Search for the cell housing the specified text and yield its [X, Y] center coordinate. 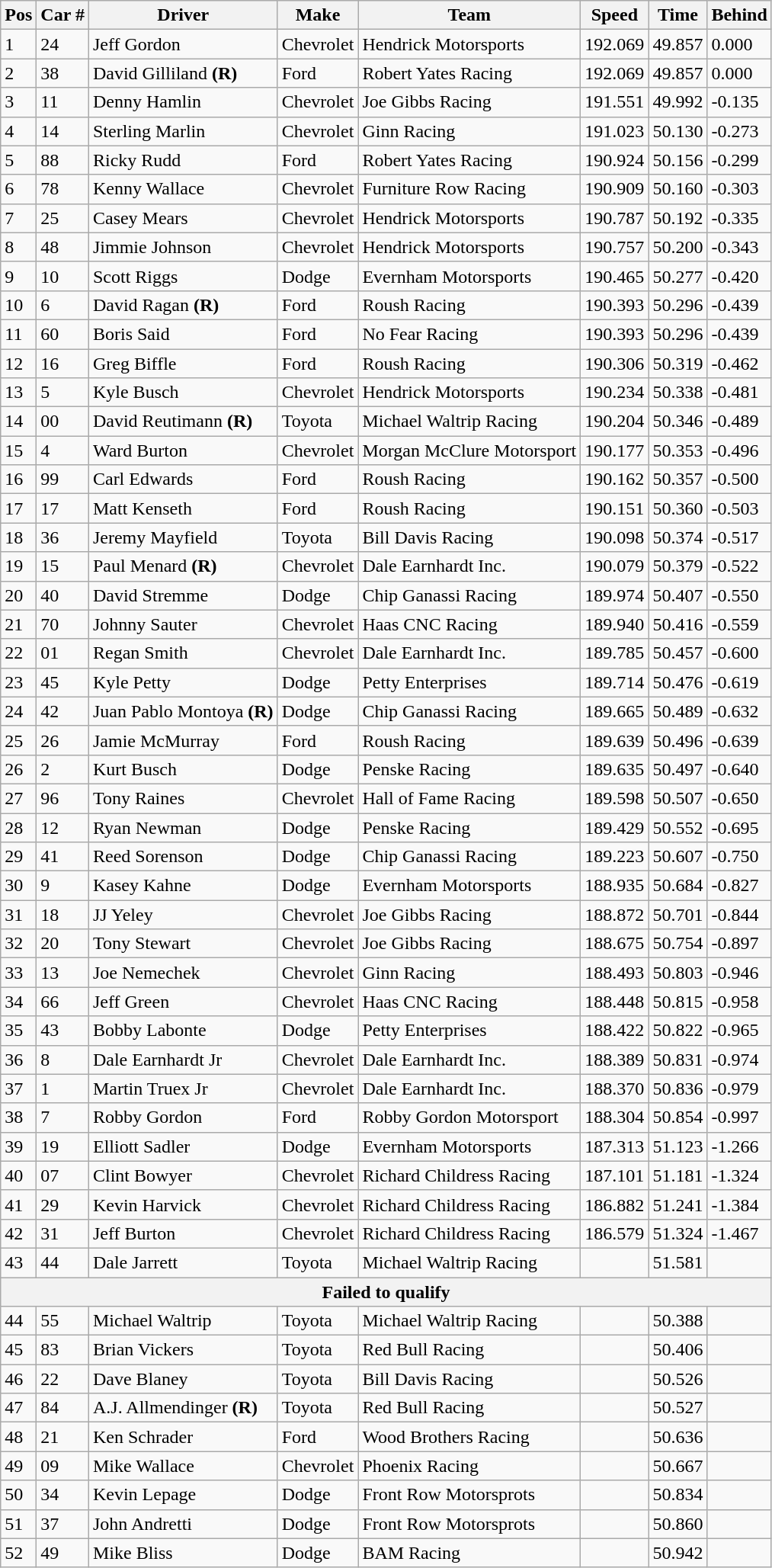
50.507 [678, 798]
Mike Bliss [183, 1553]
-0.600 [739, 653]
Jeff Burton [183, 1233]
84 [62, 1408]
Kevin Lepage [183, 1495]
190.924 [614, 160]
190.234 [614, 393]
189.974 [614, 595]
-0.343 [739, 247]
50 [18, 1495]
50.942 [678, 1553]
88 [62, 160]
188.448 [614, 1002]
50.457 [678, 653]
-0.639 [739, 740]
Ryan Newman [183, 827]
28 [18, 827]
Paul Menard (R) [183, 566]
189.598 [614, 798]
Reed Sorenson [183, 857]
188.370 [614, 1089]
50.156 [678, 160]
Dale Jarrett [183, 1262]
3 [18, 102]
Kasey Kahne [183, 886]
Clint Bowyer [183, 1175]
50.526 [678, 1379]
188.389 [614, 1060]
-1.324 [739, 1175]
50.836 [678, 1089]
47 [18, 1408]
-0.420 [739, 276]
51.181 [678, 1175]
Jeff Gordon [183, 44]
190.757 [614, 247]
-0.946 [739, 973]
Furniture Row Racing [469, 189]
Casey Mears [183, 218]
Speed [614, 15]
50.754 [678, 944]
-0.500 [739, 479]
-0.844 [739, 915]
27 [18, 798]
190.909 [614, 189]
50.854 [678, 1117]
189.714 [614, 682]
96 [62, 798]
-0.750 [739, 857]
191.023 [614, 131]
187.313 [614, 1146]
189.429 [614, 827]
Failed to qualify [386, 1292]
Carl Edwards [183, 479]
Driver [183, 15]
50.497 [678, 769]
Denny Hamlin [183, 102]
Sterling Marlin [183, 131]
50.701 [678, 915]
50.406 [678, 1350]
66 [62, 1002]
-0.640 [739, 769]
78 [62, 189]
Kenny Wallace [183, 189]
Robby Gordon [183, 1117]
190.787 [614, 218]
50.338 [678, 393]
David Stremme [183, 595]
190.079 [614, 566]
-0.335 [739, 218]
190.098 [614, 537]
50.815 [678, 1002]
Behind [739, 15]
Regan Smith [183, 653]
-0.299 [739, 160]
-0.965 [739, 1031]
-0.559 [739, 624]
Jeff Green [183, 1002]
188.675 [614, 944]
50.416 [678, 624]
Mike Wallace [183, 1466]
49.992 [678, 102]
50.684 [678, 886]
-0.462 [739, 364]
-0.522 [739, 566]
Tony Raines [183, 798]
-0.273 [739, 131]
50.831 [678, 1060]
50.353 [678, 451]
BAM Racing [469, 1553]
John Andretti [183, 1524]
51.241 [678, 1204]
32 [18, 944]
51.123 [678, 1146]
50.200 [678, 247]
-1.384 [739, 1204]
Make [318, 15]
Joe Nemechek [183, 973]
Pos [18, 15]
Ken Schrader [183, 1437]
50.379 [678, 566]
Elliott Sadler [183, 1146]
-0.827 [739, 886]
51 [18, 1524]
50.357 [678, 479]
50.130 [678, 131]
Kyle Petty [183, 682]
189.639 [614, 740]
07 [62, 1175]
189.785 [614, 653]
Kurt Busch [183, 769]
50.552 [678, 827]
-0.503 [739, 508]
51.324 [678, 1233]
No Fear Racing [469, 334]
50.192 [678, 218]
33 [18, 973]
Brian Vickers [183, 1350]
Kevin Harvick [183, 1204]
-0.650 [739, 798]
70 [62, 624]
189.665 [614, 711]
Michael Waltrip [183, 1321]
188.304 [614, 1117]
-0.974 [739, 1060]
50.160 [678, 189]
190.306 [614, 364]
50.822 [678, 1031]
83 [62, 1350]
60 [62, 334]
Team [469, 15]
190.465 [614, 276]
Robby Gordon Motorsport [469, 1117]
David Reutimann (R) [183, 422]
50.277 [678, 276]
Bobby Labonte [183, 1031]
Dave Blaney [183, 1379]
46 [18, 1379]
01 [62, 653]
189.940 [614, 624]
Kyle Busch [183, 393]
David Ragan (R) [183, 305]
50.860 [678, 1524]
-0.517 [739, 537]
50.607 [678, 857]
190.204 [614, 422]
186.882 [614, 1204]
Boris Said [183, 334]
Phoenix Racing [469, 1466]
188.422 [614, 1031]
-0.632 [739, 711]
-0.979 [739, 1089]
39 [18, 1146]
50.319 [678, 364]
Jimmie Johnson [183, 247]
-0.481 [739, 393]
-0.135 [739, 102]
50.346 [678, 422]
-0.619 [739, 682]
191.551 [614, 102]
00 [62, 422]
-0.496 [739, 451]
-0.997 [739, 1117]
Hall of Fame Racing [469, 798]
Scott Riggs [183, 276]
50.527 [678, 1408]
50.374 [678, 537]
50.496 [678, 740]
Ricky Rudd [183, 160]
50.388 [678, 1321]
30 [18, 886]
Juan Pablo Montoya (R) [183, 711]
188.493 [614, 973]
David Gilliland (R) [183, 73]
50.360 [678, 508]
50.667 [678, 1466]
50.489 [678, 711]
Car # [62, 15]
190.162 [614, 479]
190.177 [614, 451]
-0.897 [739, 944]
Time [678, 15]
Matt Kenseth [183, 508]
Martin Truex Jr [183, 1089]
189.635 [614, 769]
187.101 [614, 1175]
50.834 [678, 1495]
-0.303 [739, 189]
-1.266 [739, 1146]
50.407 [678, 595]
Johnny Sauter [183, 624]
23 [18, 682]
55 [62, 1321]
50.636 [678, 1437]
35 [18, 1031]
Morgan McClure Motorsport [469, 451]
99 [62, 479]
A.J. Allmendinger (R) [183, 1408]
51.581 [678, 1262]
186.579 [614, 1233]
JJ Yeley [183, 915]
-0.489 [739, 422]
Greg Biffle [183, 364]
188.935 [614, 886]
-0.550 [739, 595]
189.223 [614, 857]
-0.695 [739, 827]
Ward Burton [183, 451]
Wood Brothers Racing [469, 1437]
-0.958 [739, 1002]
188.872 [614, 915]
50.803 [678, 973]
09 [62, 1466]
Jeremy Mayfield [183, 537]
-1.467 [739, 1233]
52 [18, 1553]
Jamie McMurray [183, 740]
50.476 [678, 682]
Tony Stewart [183, 944]
Dale Earnhardt Jr [183, 1060]
190.151 [614, 508]
